Determine the [X, Y] coordinate at the center of the cell enclosing the given text.  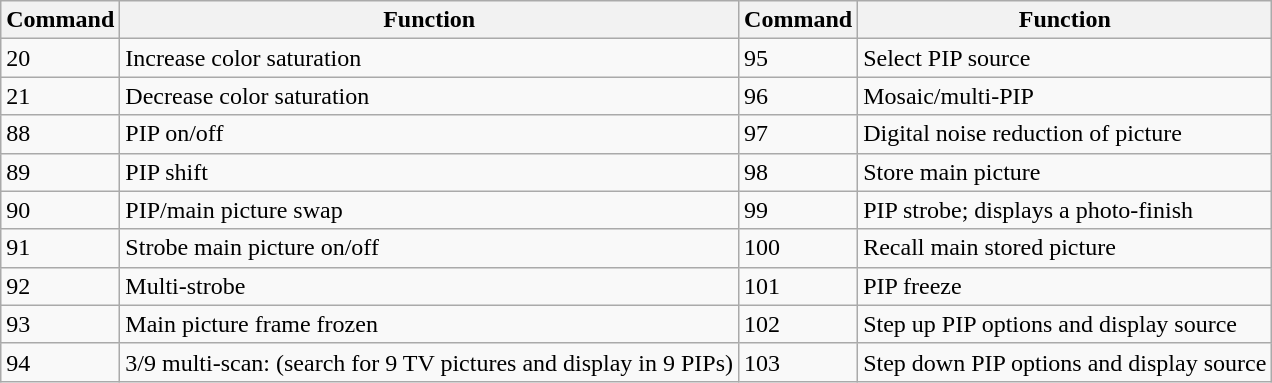
90 [60, 210]
Increase color saturation [430, 58]
3/9 multi-scan: (search for 9 TV pictures and display in 9 PIPs) [430, 362]
101 [798, 286]
PIP on/off [430, 134]
Mosaic/multi-PIP [1065, 96]
Strobe main picture on/off [430, 248]
99 [798, 210]
100 [798, 248]
92 [60, 286]
PIP strobe; displays a photo-finish [1065, 210]
Step down PIP options and display source [1065, 362]
89 [60, 172]
Main picture frame frozen [430, 324]
21 [60, 96]
Step up PIP options and display source [1065, 324]
102 [798, 324]
20 [60, 58]
PIP freeze [1065, 286]
97 [798, 134]
Digital noise reduction of picture [1065, 134]
91 [60, 248]
Store main picture [1065, 172]
98 [798, 172]
PIP/main picture swap [430, 210]
88 [60, 134]
Recall main stored picture [1065, 248]
96 [798, 96]
93 [60, 324]
95 [798, 58]
Multi-strobe [430, 286]
94 [60, 362]
PIP shift [430, 172]
Select PIP source [1065, 58]
103 [798, 362]
Decrease color saturation [430, 96]
